From the cell containing the given text, extract its center point as [x, y] coordinate. 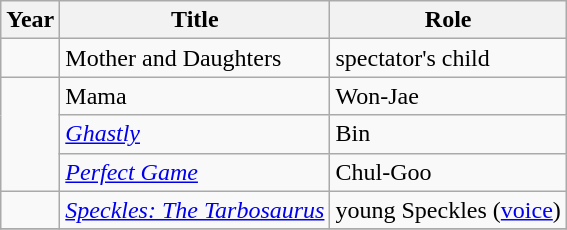
Year [30, 20]
Bin [448, 134]
Role [448, 20]
Mama [195, 96]
Chul-Goo [448, 172]
Perfect Game [195, 172]
young Speckles (voice) [448, 210]
Won-Jae [448, 96]
Title [195, 20]
Speckles: The Tarbosaurus [195, 210]
Ghastly [195, 134]
spectator's child [448, 58]
Mother and Daughters [195, 58]
